Search for the cell housing the specified text and yield its (x, y) center coordinate. 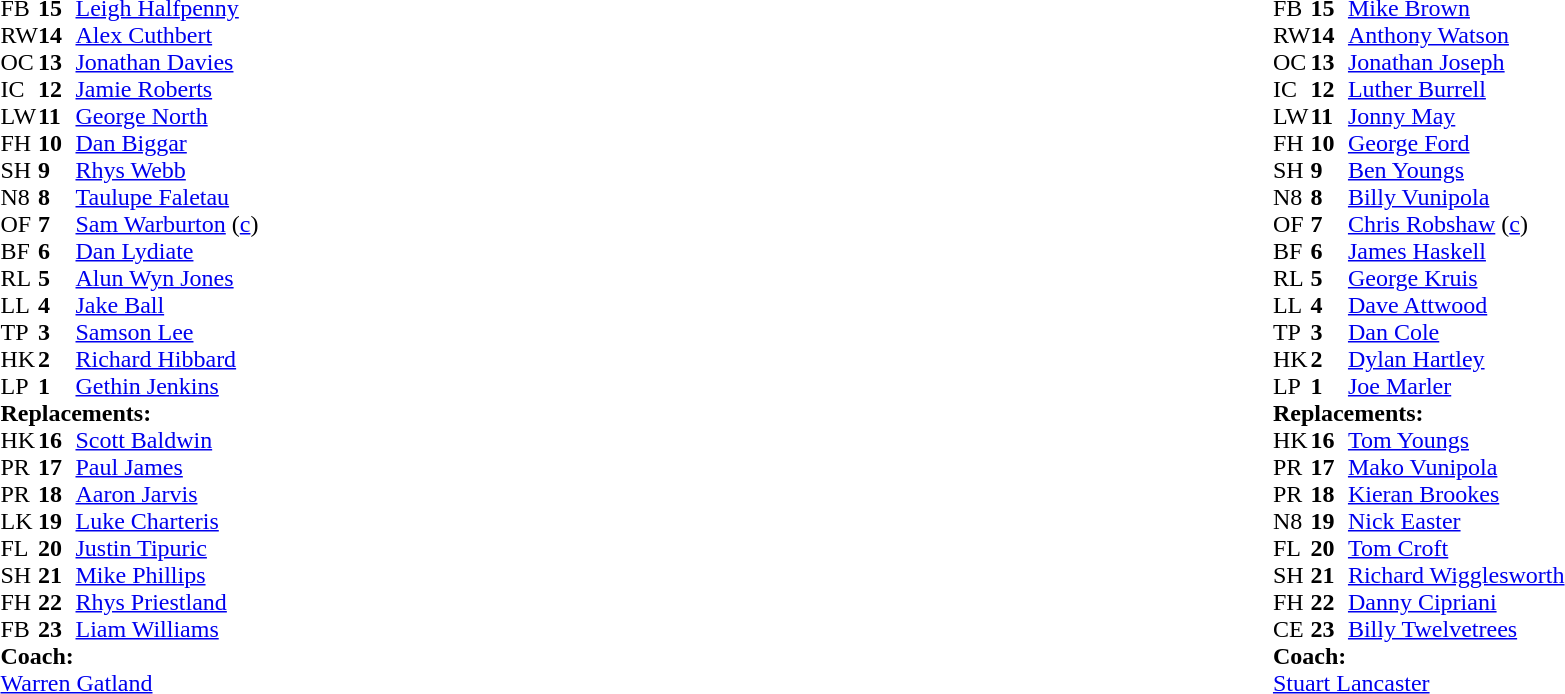
Richard Wigglesworth (1456, 576)
Anthony Watson (1456, 36)
Rhys Priestland (168, 602)
Sam Warburton (c) (168, 224)
Luther Burrell (1456, 90)
George Kruis (1456, 278)
LK (19, 522)
Rhys Webb (168, 170)
Tom Youngs (1456, 440)
CE (1292, 630)
Richard Hibbard (168, 360)
Jamie Roberts (168, 90)
Jonathan Joseph (1456, 62)
FB (19, 630)
Jonathan Davies (168, 62)
Alex Cuthbert (168, 36)
Dave Attwood (1456, 306)
Liam Williams (168, 630)
Ben Youngs (1456, 170)
Dan Cole (1456, 332)
Billy Vunipola (1456, 198)
Aaron Jarvis (168, 494)
Danny Cipriani (1456, 602)
Dan Biggar (168, 144)
Dylan Hartley (1456, 360)
Scott Baldwin (168, 440)
Jake Ball (168, 306)
Kieran Brookes (1456, 494)
Taulupe Faletau (168, 198)
Joe Marler (1456, 386)
Samson Lee (168, 332)
Paul James (168, 468)
Chris Robshaw (c) (1456, 224)
Jonny May (1456, 116)
Alun Wyn Jones (168, 278)
Tom Croft (1456, 548)
Gethin Jenkins (168, 386)
Mako Vunipola (1456, 468)
Nick Easter (1456, 522)
Mike Phillips (168, 576)
James Haskell (1456, 252)
Billy Twelvetrees (1456, 630)
Justin Tipuric (168, 548)
Luke Charteris (168, 522)
George Ford (1456, 144)
George North (168, 116)
Dan Lydiate (168, 252)
